Provide the [X, Y] coordinate of the cell's center where the given text is located.  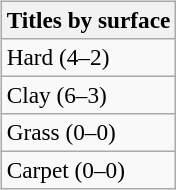
Grass (0–0) [88, 133]
Clay (6–3) [88, 95]
Hard (4–2) [88, 57]
Carpet (0–0) [88, 171]
Titles by surface [88, 20]
